Search for the cell housing the specified text and yield its [x, y] center coordinate. 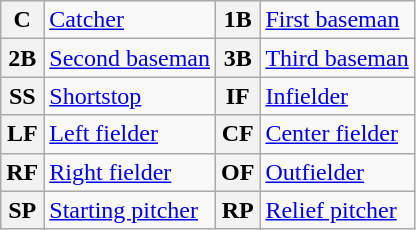
Catcher [130, 20]
IF [237, 96]
Left fielder [130, 134]
OF [237, 172]
LF [22, 134]
Third baseman [337, 58]
SP [22, 210]
First baseman [337, 20]
2B [22, 58]
RP [237, 210]
Right fielder [130, 172]
RF [22, 172]
1B [237, 20]
Starting pitcher [130, 210]
Relief pitcher [337, 210]
3B [237, 58]
CF [237, 134]
Shortstop [130, 96]
SS [22, 96]
Outfielder [337, 172]
Infielder [337, 96]
C [22, 20]
Center fielder [337, 134]
Second baseman [130, 58]
